Output the [x, y] coordinate of the center of the cell containing the given text.  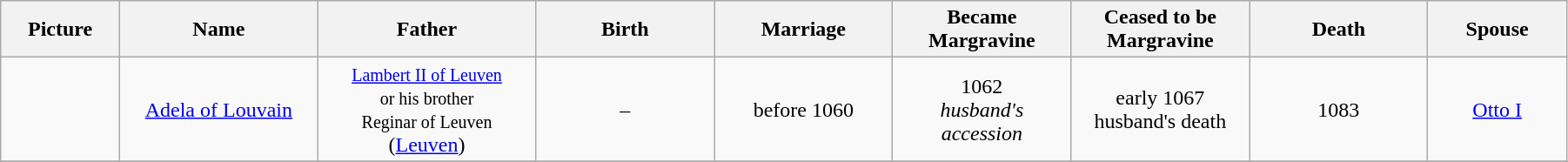
Death [1338, 30]
Adela of Louvain [218, 110]
1062husband's accession [982, 110]
– [625, 110]
Lambert II of Leuvenor his brotherReginar of Leuven(Leuven) [426, 110]
Spouse [1498, 30]
early 1067husband's death [1161, 110]
Marriage [804, 30]
Birth [625, 30]
Picture [61, 30]
Ceased to be Margravine [1161, 30]
before 1060 [804, 110]
1083 [1338, 110]
Otto I [1498, 110]
Name [218, 30]
Father [426, 30]
Became Margravine [982, 30]
